Provide the (X, Y) coordinate of the cell's center where the given text is located.  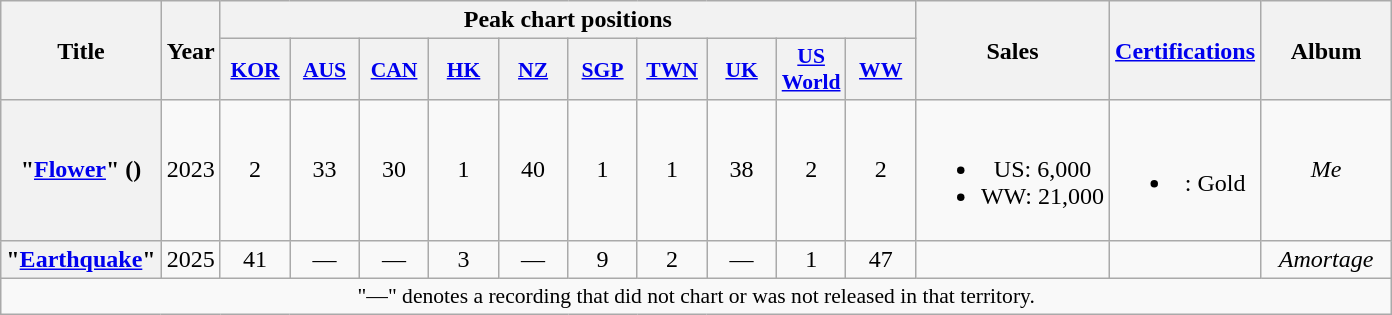
3 (464, 259)
AUS (325, 70)
US: 6,000WW: 21,000 (1012, 170)
47 (881, 259)
HK (464, 70)
33 (325, 170)
USWorld (811, 70)
Title (81, 50)
40 (533, 170)
: Gold (1186, 170)
Me (1326, 170)
Sales (1012, 50)
SGP (603, 70)
WW (881, 70)
Peak chart positions (568, 20)
2023 (190, 170)
"Flower" () (81, 170)
38 (742, 170)
Amortage (1326, 259)
NZ (533, 70)
CAN (394, 70)
Certifications (1186, 50)
UK (742, 70)
9 (603, 259)
Album (1326, 50)
41 (255, 259)
2025 (190, 259)
"—" denotes a recording that did not chart or was not released in that territory. (696, 296)
30 (394, 170)
TWN (672, 70)
Year (190, 50)
"Earthquake" (81, 259)
KOR (255, 70)
